Extract the [x, y] coordinate from the center of the cell holding the provided text.  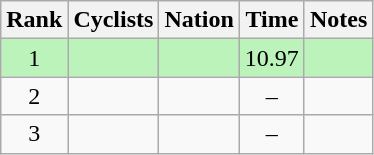
Nation [199, 20]
2 [34, 96]
10.97 [272, 58]
Cyclists [114, 20]
Rank [34, 20]
1 [34, 58]
Notes [338, 20]
Time [272, 20]
3 [34, 134]
